Return [x, y] of the center of cell containing provided text 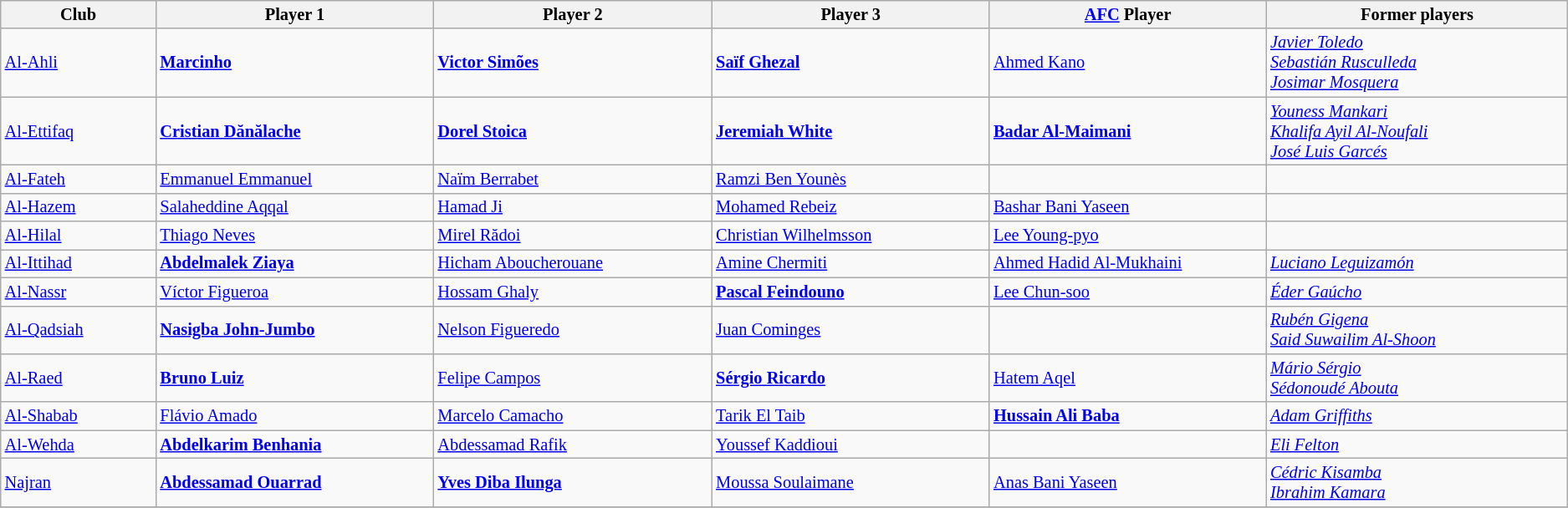
Al-Shabab [79, 416]
Lee Young-pyo [1127, 236]
Emmanuel Emmanuel [294, 179]
Salaheddine Aqqal [294, 207]
Pascal Feindouno [850, 292]
Najran [79, 482]
Thiago Neves [294, 236]
Hamad Ji [574, 207]
Juan Cominges [850, 330]
Rubén Gigena Said Suwailim Al-Shoon [1417, 330]
Yves Diba Ilunga [574, 482]
Anas Bani Yaseen [1127, 482]
Youness Mankari Khalifa Ayil Al-Noufali José Luis Garcés [1417, 131]
Cédric Kisamba Ibrahim Kamara [1417, 482]
Tarik El Taib [850, 416]
Mário Sérgio Sédonoudé Abouta [1417, 378]
Al-Ettifaq [79, 131]
Naïm Berrabet [574, 179]
Abdelkarim Benhania [294, 444]
Ramzi Ben Younès [850, 179]
Al-Raed [79, 378]
Al-Hazem [79, 207]
Jeremiah White [850, 131]
Al-Ahli [79, 63]
Youssef Kaddioui [850, 444]
Marcinho [294, 63]
Felipe Campos [574, 378]
Al-Qadsiah [79, 330]
Amine Chermiti [850, 263]
Al-Fateh [79, 179]
Victor Simões [574, 63]
Abdessamad Ouarrad [294, 482]
Dorel Stoica [574, 131]
Al-Nassr [79, 292]
Bashar Bani Yaseen [1127, 207]
Flávio Amado [294, 416]
Former players [1417, 14]
Al-Wehda [79, 444]
Player 2 [574, 14]
Hussain Ali Baba [1127, 416]
Hicham Aboucherouane [574, 263]
Player 3 [850, 14]
Hossam Ghaly [574, 292]
Víctor Figueroa [294, 292]
Adam Griffiths [1417, 416]
AFC Player [1127, 14]
Javier Toledo Sebastián Rusculleda Josimar Mosquera [1417, 63]
Bruno Luiz [294, 378]
Mohamed Rebeiz [850, 207]
Éder Gaúcho [1417, 292]
Lee Chun-soo [1127, 292]
Al-Hilal [79, 236]
Ahmed Kano [1127, 63]
Abdelmalek Ziaya [294, 263]
Christian Wilhelmsson [850, 236]
Ahmed Hadid Al-Mukhaini [1127, 263]
Nelson Figueredo [574, 330]
Cristian Dănălache [294, 131]
Luciano Leguizamón [1417, 263]
Moussa Soulaimane [850, 482]
Mirel Rădoi [574, 236]
Sérgio Ricardo [850, 378]
Badar Al-Maimani [1127, 131]
Abdessamad Rafik [574, 444]
Player 1 [294, 14]
Club [79, 14]
Hatem Aqel [1127, 378]
Al-Ittihad [79, 263]
Eli Felton [1417, 444]
Marcelo Camacho [574, 416]
Saïf Ghezal [850, 63]
Nasigba John-Jumbo [294, 330]
